Capture the cell that displays the provided text and extract its (x, y) central coordinate. 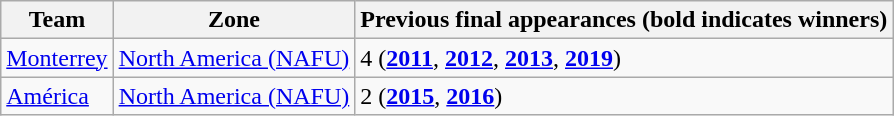
Team (57, 20)
América (57, 96)
2 (2015, 2016) (624, 96)
4 (2011, 2012, 2013, 2019) (624, 58)
Monterrey (57, 58)
Zone (234, 20)
Previous final appearances (bold indicates winners) (624, 20)
